Detect which cell encompasses the target text, then output its (X, Y) center coordinate. 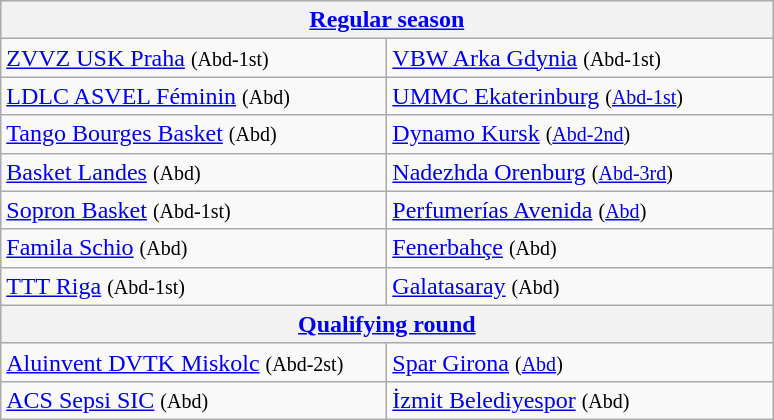
VBW Arka Gdynia (Abd-1st) (580, 58)
Famila Schio (Abd) (194, 248)
Nadezhda Orenburg (Abd-3rd) (580, 172)
TTT Riga (Abd-1st) (194, 286)
Galatasaray (Abd) (580, 286)
Spar Girona (Abd) (580, 362)
ZVVZ USK Praha (Abd-1st) (194, 58)
ACS Sepsi SIC (Abd) (194, 400)
UMMC Ekaterinburg (Abd-1st) (580, 96)
Regular season (387, 20)
Sopron Basket (Abd-1st) (194, 210)
Qualifying round (387, 324)
İzmit Belediyespor (Abd) (580, 400)
Perfumerías Avenida (Abd) (580, 210)
LDLC ASVEL Féminin (Abd) (194, 96)
Basket Landes (Abd) (194, 172)
Fenerbahçe (Abd) (580, 248)
Tango Bourges Basket (Abd) (194, 134)
Aluinvent DVTK Miskolc (Abd-2st) (194, 362)
Dynamo Kursk (Abd-2nd) (580, 134)
